Provide the [X, Y] coordinate of the cell's center where the given text is located.  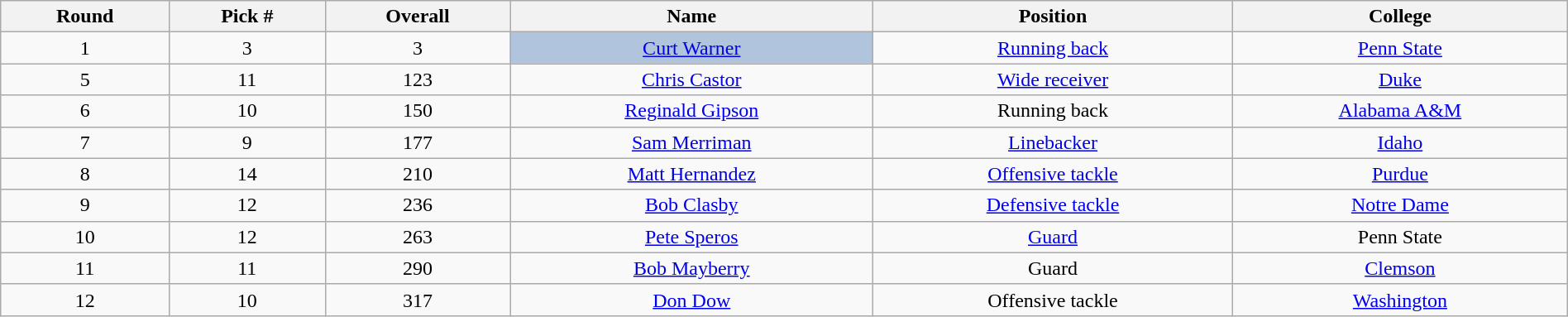
5 [85, 79]
Round [85, 17]
6 [85, 111]
Name [691, 17]
Chris Castor [691, 79]
Overall [418, 17]
Idaho [1401, 142]
Bob Clasby [691, 205]
1 [85, 48]
210 [418, 174]
Sam Merriman [691, 142]
Reginald Gipson [691, 111]
Matt Hernandez [691, 174]
Duke [1401, 79]
7 [85, 142]
Curt Warner [691, 48]
Linebacker [1054, 142]
Wide receiver [1054, 79]
8 [85, 174]
123 [418, 79]
Notre Dame [1401, 205]
177 [418, 142]
College [1401, 17]
317 [418, 300]
14 [247, 174]
236 [418, 205]
290 [418, 268]
Bob Mayberry [691, 268]
Washington [1401, 300]
263 [418, 237]
Alabama A&M [1401, 111]
Clemson [1401, 268]
Pick # [247, 17]
Purdue [1401, 174]
Pete Speros [691, 237]
Defensive tackle [1054, 205]
150 [418, 111]
Don Dow [691, 300]
Position [1054, 17]
